Search for the cell housing the specified text and yield its (x, y) center coordinate. 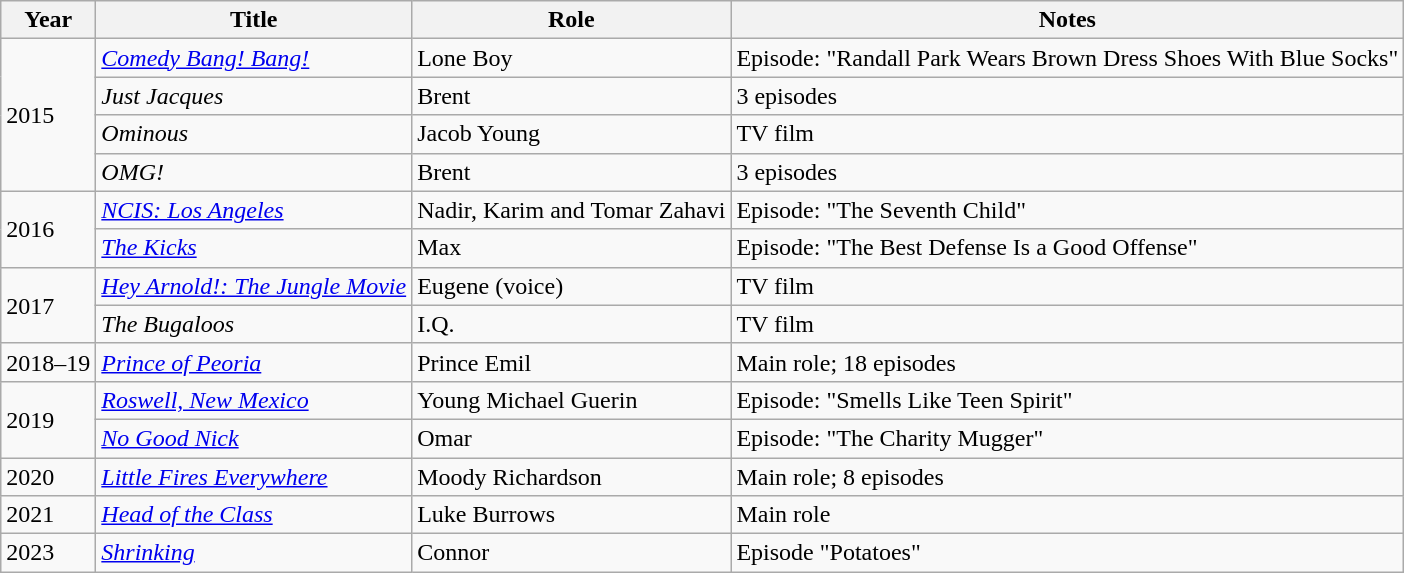
Young Michael Guerin (572, 400)
2021 (48, 515)
Little Fires Everywhere (254, 477)
Title (254, 20)
No Good Nick (254, 438)
Prince of Peoria (254, 362)
Lone Boy (572, 58)
Jacob Young (572, 134)
The Kicks (254, 248)
Comedy Bang! Bang! (254, 58)
2019 (48, 419)
Notes (1068, 20)
Role (572, 20)
Episode: "The Seventh Child" (1068, 210)
2016 (48, 229)
Just Jacques (254, 96)
2023 (48, 553)
Prince Emil (572, 362)
Nadir, Karim and Tomar Zahavi (572, 210)
Shrinking (254, 553)
Episode: "The Charity Mugger" (1068, 438)
Connor (572, 553)
Moody Richardson (572, 477)
The Bugaloos (254, 324)
Main role (1068, 515)
Roswell, New Mexico (254, 400)
Episode: "Smells Like Teen Spirit" (1068, 400)
2017 (48, 305)
Luke Burrows (572, 515)
I.Q. (572, 324)
Head of the Class (254, 515)
Main role; 18 episodes (1068, 362)
2018–19 (48, 362)
NCIS: Los Angeles (254, 210)
Hey Arnold!: The Jungle Movie (254, 286)
Episode: "Randall Park Wears Brown Dress Shoes With Blue Socks" (1068, 58)
Year (48, 20)
Ominous (254, 134)
Max (572, 248)
2015 (48, 115)
Eugene (voice) (572, 286)
Omar (572, 438)
OMG! (254, 172)
Main role; 8 episodes (1068, 477)
2020 (48, 477)
Episode "Potatoes" (1068, 553)
Episode: "The Best Defense Is a Good Offense" (1068, 248)
